Determine the [x, y] coordinate at the center of the cell enclosing the given text.  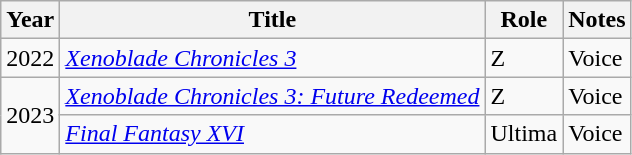
Year [30, 20]
2022 [30, 58]
Final Fantasy XVI [272, 134]
Xenoblade Chronicles 3 [272, 58]
2023 [30, 115]
Notes [597, 20]
Ultima [524, 134]
Role [524, 20]
Xenoblade Chronicles 3: Future Redeemed [272, 96]
Title [272, 20]
